Capture the cell that displays the provided text and extract its (x, y) central coordinate. 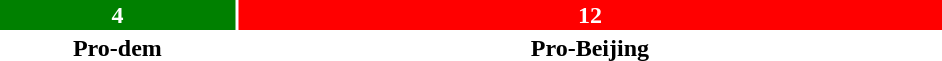
12 (590, 15)
4 (118, 15)
